Locate the cell with the specified text and output its [X, Y] center coordinate. 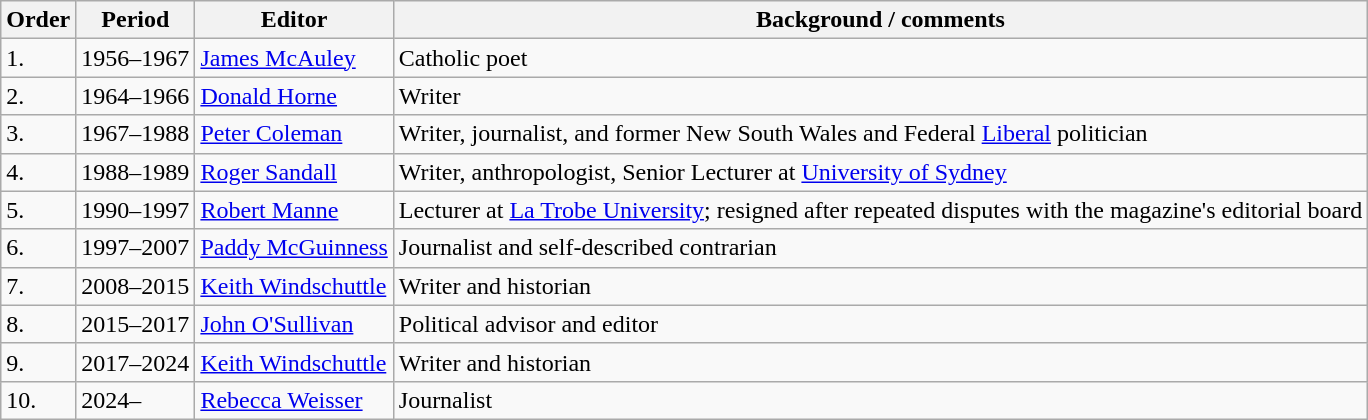
Period [136, 20]
Lecturer at La Trobe University; resigned after repeated disputes with the magazine's editorial board [880, 210]
James McAuley [294, 58]
2. [38, 96]
7. [38, 286]
Peter Coleman [294, 134]
1956–1967 [136, 58]
Journalist and self-described contrarian [880, 248]
2024– [136, 400]
John O'Sullivan [294, 324]
Editor [294, 20]
8. [38, 324]
6. [38, 248]
Political advisor and editor [880, 324]
2017–2024 [136, 362]
Rebecca Weisser [294, 400]
1990–1997 [136, 210]
Background / comments [880, 20]
1967–1988 [136, 134]
5. [38, 210]
1988–1989 [136, 172]
Journalist [880, 400]
Writer [880, 96]
9. [38, 362]
Donald Horne [294, 96]
Paddy McGuinness [294, 248]
Order [38, 20]
Roger Sandall [294, 172]
2008–2015 [136, 286]
4. [38, 172]
2015–2017 [136, 324]
Catholic poet [880, 58]
1997–2007 [136, 248]
1. [38, 58]
1964–1966 [136, 96]
3. [38, 134]
Robert Manne [294, 210]
10. [38, 400]
Writer, journalist, and former New South Wales and Federal Liberal politician [880, 134]
Writer, anthropologist, Senior Lecturer at University of Sydney [880, 172]
